Extract the (x, y) coordinate from the center of the cell holding the provided text.  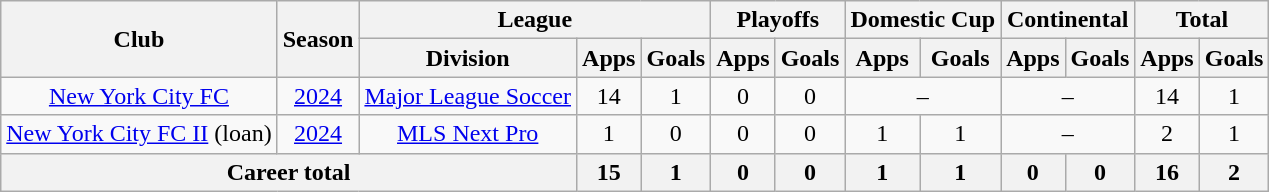
Division (468, 58)
Domestic Cup (923, 20)
Continental (1068, 20)
Playoffs (778, 20)
New York City FC II (loan) (139, 134)
League (535, 20)
Club (139, 39)
15 (609, 172)
New York City FC (139, 96)
Season (318, 39)
Career total (289, 172)
16 (1167, 172)
Major League Soccer (468, 96)
Total (1202, 20)
MLS Next Pro (468, 134)
